Return the [X, Y] coordinate for the center point of the cell that contains the specified text.  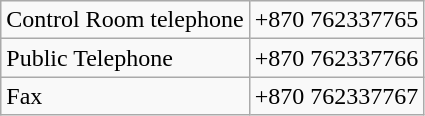
+870 762337766 [336, 58]
Fax [125, 96]
Public Telephone [125, 58]
+870 762337765 [336, 20]
Control Room telephone [125, 20]
+870 762337767 [336, 96]
